Capture the cell that displays the provided text and extract its (X, Y) central coordinate. 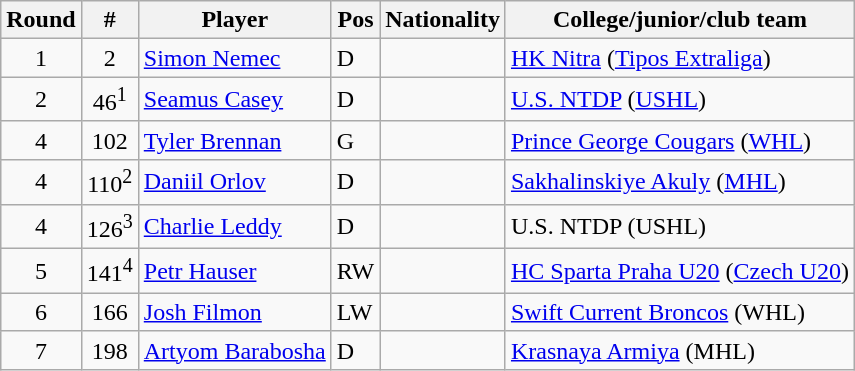
Charlie Leddy (234, 226)
166 (110, 312)
Player (234, 20)
Petr Hauser (234, 272)
5 (41, 272)
Prince George Cougars (WHL) (680, 140)
Daniil Orlov (234, 182)
College/junior/club team (680, 20)
RW (355, 272)
1102 (110, 182)
6 (41, 312)
LW (355, 312)
1263 (110, 226)
G (355, 140)
Josh Filmon (234, 312)
1414 (110, 272)
Seamus Casey (234, 100)
198 (110, 350)
Sakhalinskiye Akuly (MHL) (680, 182)
Pos (355, 20)
102 (110, 140)
# (110, 20)
Simon Nemec (234, 58)
Artyom Barabosha (234, 350)
7 (41, 350)
Nationality (443, 20)
Krasnaya Armiya (MHL) (680, 350)
HC Sparta Praha U20 (Czech U20) (680, 272)
Tyler Brennan (234, 140)
1 (41, 58)
Round (41, 20)
HK Nitra (Tipos Extraliga) (680, 58)
Swift Current Broncos (WHL) (680, 312)
461 (110, 100)
